From the cell containing the given text, extract its center point as (X, Y) coordinate. 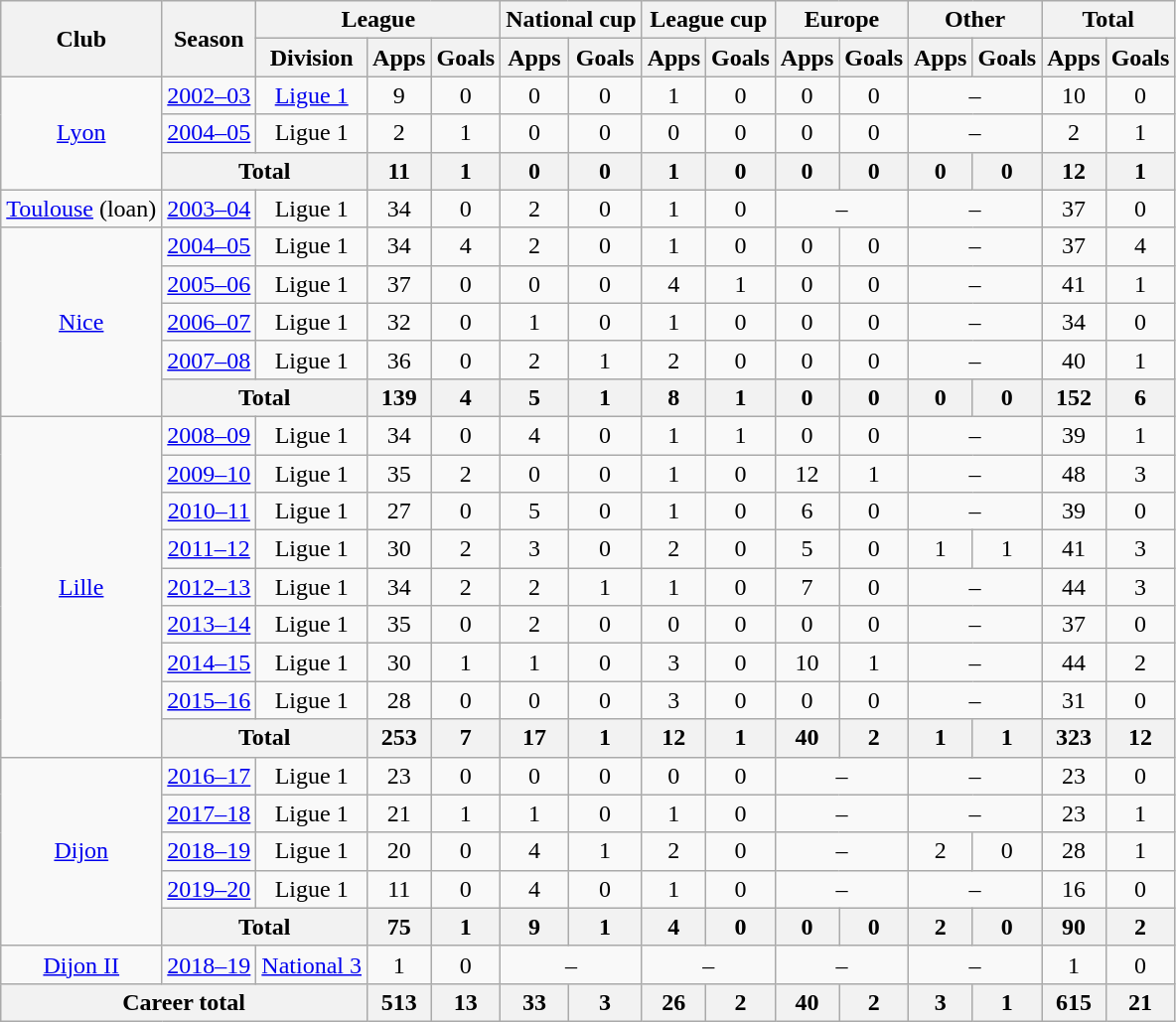
2012–13 (209, 587)
2008–09 (209, 435)
90 (1074, 927)
16 (1074, 889)
13 (466, 1002)
17 (534, 738)
Europe (841, 20)
National cup (571, 20)
2015–16 (209, 700)
Career total (185, 1002)
2013–14 (209, 625)
2011–12 (209, 549)
26 (673, 1002)
2019–20 (209, 889)
2009–10 (209, 474)
33 (534, 1002)
League (378, 20)
32 (399, 322)
139 (399, 397)
36 (399, 360)
2014–15 (209, 662)
Nice (81, 322)
20 (399, 851)
Toulouse (loan) (81, 209)
Dijon (81, 851)
Lille (81, 586)
48 (1074, 474)
2017–18 (209, 813)
8 (673, 397)
Dijon II (81, 964)
152 (1074, 397)
2006–07 (209, 322)
75 (399, 927)
National 3 (312, 964)
Division (312, 58)
2003–04 (209, 209)
2005–06 (209, 284)
615 (1074, 1002)
Season (209, 39)
2010–11 (209, 511)
31 (1074, 700)
2002–03 (209, 95)
513 (399, 1002)
Club (81, 39)
Lyon (81, 133)
Other (975, 20)
2016–17 (209, 776)
2007–08 (209, 360)
253 (399, 738)
323 (1074, 738)
27 (399, 511)
League cup (708, 20)
